Scan for the cell matching the given text and deliver its (X, Y) coordinate at center. 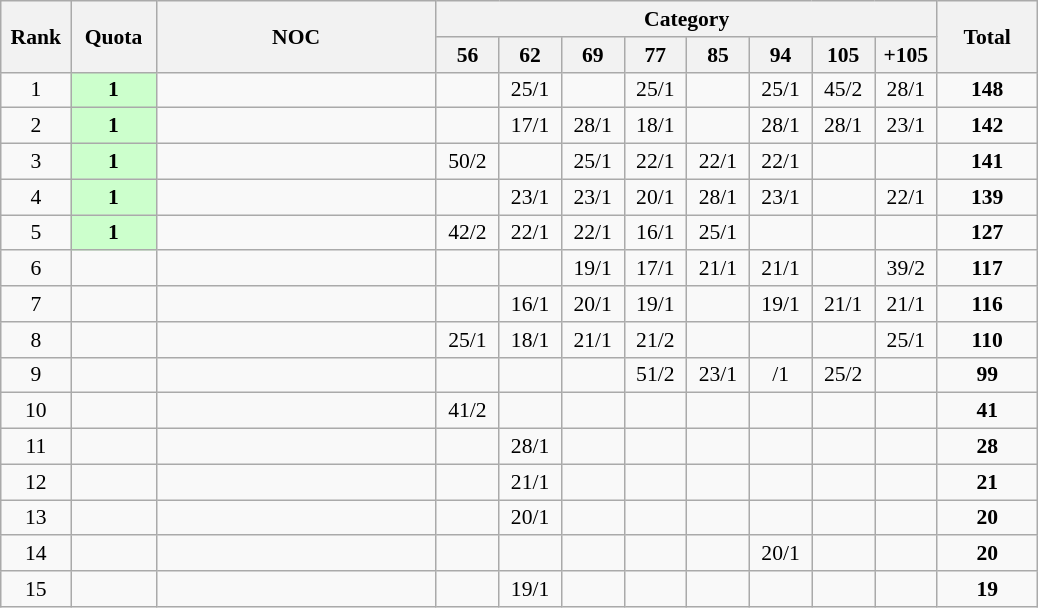
/1 (780, 375)
+105 (906, 55)
5 (36, 233)
7 (36, 304)
62 (530, 55)
94 (780, 55)
Total (987, 36)
4 (36, 197)
148 (987, 90)
127 (987, 233)
105 (844, 55)
14 (36, 554)
139 (987, 197)
21/2 (656, 340)
41 (987, 411)
NOC (296, 36)
85 (718, 55)
9 (36, 375)
50/2 (468, 162)
69 (592, 55)
8 (36, 340)
3 (36, 162)
6 (36, 269)
51/2 (656, 375)
Quota (114, 36)
142 (987, 126)
41/2 (468, 411)
117 (987, 269)
45/2 (844, 90)
110 (987, 340)
11 (36, 447)
19 (987, 589)
99 (987, 375)
56 (468, 55)
42/2 (468, 233)
39/2 (906, 269)
141 (987, 162)
12 (36, 482)
77 (656, 55)
Category (686, 19)
15 (36, 589)
10 (36, 411)
116 (987, 304)
28 (987, 447)
21 (987, 482)
25/2 (844, 375)
13 (36, 518)
Rank (36, 36)
2 (36, 126)
